Find where the given text appears and provide that cell's center as (x, y) coordinate. 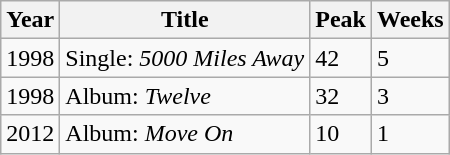
32 (341, 96)
Peak (341, 20)
3 (411, 96)
5 (411, 58)
Album: Move On (185, 134)
Album: Twelve (185, 96)
2012 (30, 134)
Weeks (411, 20)
1 (411, 134)
Single: 5000 Miles Away (185, 58)
Title (185, 20)
10 (341, 134)
42 (341, 58)
Year (30, 20)
